For the text-containing cell, return its midpoint in [x, y] coordinate format. 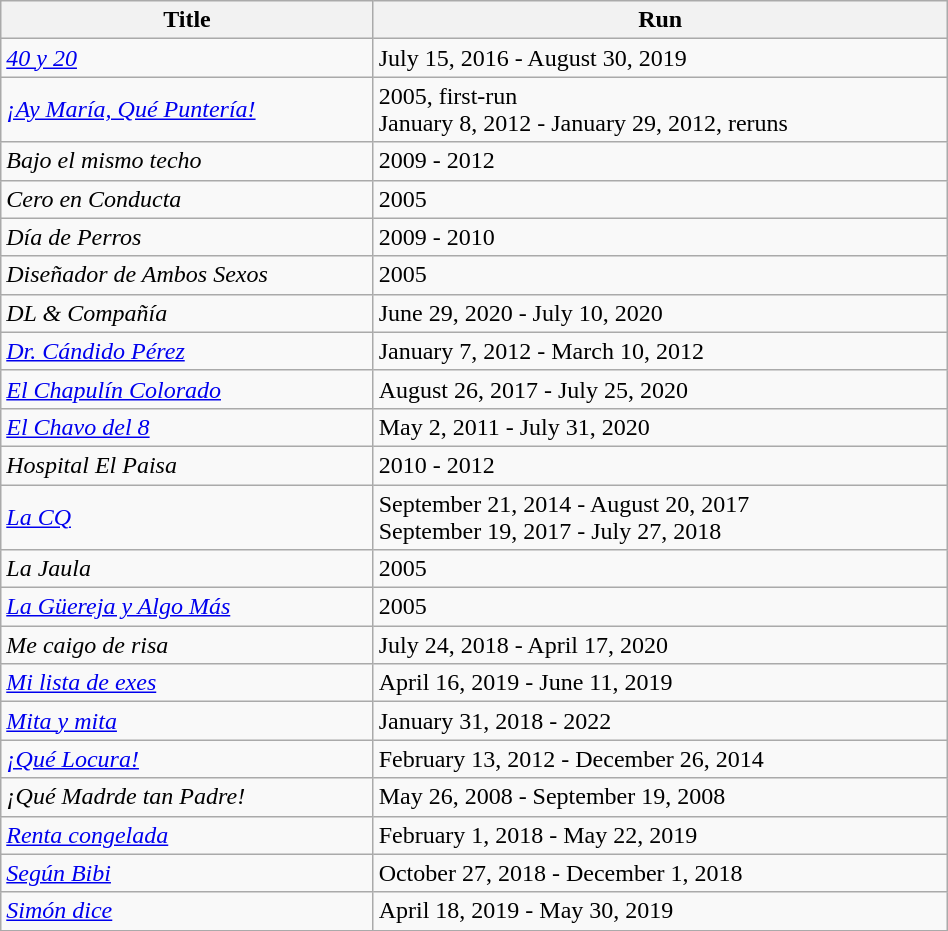
April 16, 2019 - June 11, 2019 [660, 683]
La CQ [187, 516]
Dr. Cándido Pérez [187, 351]
May 2, 2011 - July 31, 2020 [660, 427]
January 31, 2018 - 2022 [660, 721]
2009 - 2012 [660, 161]
Hospital El Paisa [187, 465]
Me caigo de risa [187, 645]
Renta congelada [187, 835]
2005, first-runJanuary 8, 2012 - January 29, 2012, reruns [660, 110]
El Chavo del 8 [187, 427]
2010 - 2012 [660, 465]
Simón dice [187, 911]
August 26, 2017 - July 25, 2020 [660, 389]
Bajo el mismo techo [187, 161]
2009 - 2010 [660, 237]
July 15, 2016 - August 30, 2019 [660, 58]
June 29, 2020 - July 10, 2020 [660, 313]
Title [187, 20]
February 13, 2012 - December 26, 2014 [660, 759]
El Chapulín Colorado [187, 389]
April 18, 2019 - May 30, 2019 [660, 911]
DL & Compañía [187, 313]
September 21, 2014 - August 20, 2017September 19, 2017 - July 27, 2018 [660, 516]
La Güereja y Algo Más [187, 607]
February 1, 2018 - May 22, 2019 [660, 835]
Mita y mita [187, 721]
Día de Perros [187, 237]
¡Qué Locura! [187, 759]
Mi lista de exes [187, 683]
July 24, 2018 - April 17, 2020 [660, 645]
¡Ay María, Qué Puntería! [187, 110]
La Jaula [187, 569]
¡Qué Madrde tan Padre! [187, 797]
October 27, 2018 - December 1, 2018 [660, 873]
May 26, 2008 - September 19, 2008 [660, 797]
40 y 20 [187, 58]
Según Bibi [187, 873]
Cero en Conducta [187, 199]
Run [660, 20]
Diseñador de Ambos Sexos [187, 275]
January 7, 2012 - March 10, 2012 [660, 351]
